For the text-containing cell, return its midpoint in [X, Y] coordinate format. 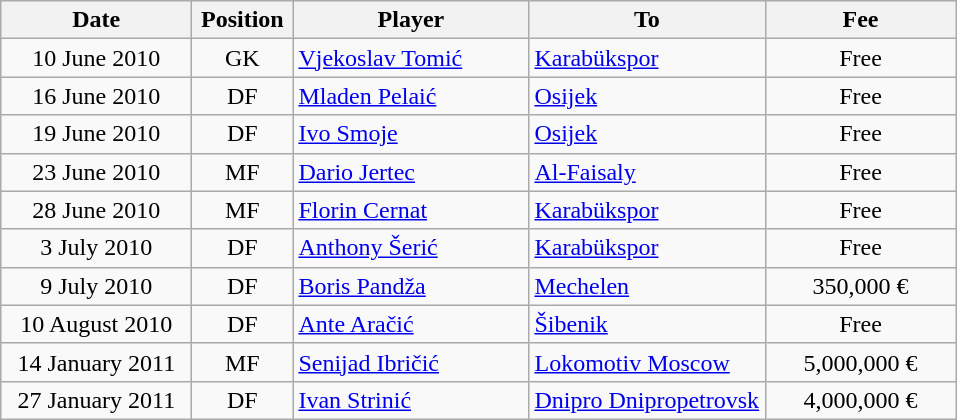
3 July 2010 [96, 248]
Fee [860, 20]
19 June 2010 [96, 134]
350,000 € [860, 286]
10 August 2010 [96, 324]
Date [96, 20]
Anthony Šerić [411, 248]
Ante Aračić [411, 324]
27 January 2011 [96, 400]
5,000,000 € [860, 362]
GK [242, 58]
Ivo Smoje [411, 134]
Lokomotiv Moscow [647, 362]
Vjekoslav Tomić [411, 58]
28 June 2010 [96, 210]
14 January 2011 [96, 362]
23 June 2010 [96, 172]
16 June 2010 [96, 96]
Al-Faisaly [647, 172]
Mladen Pelaić [411, 96]
Šibenik [647, 324]
To [647, 20]
Dario Jertec [411, 172]
Boris Pandža [411, 286]
Senijad Ibričić [411, 362]
9 July 2010 [96, 286]
Ivan Strinić [411, 400]
Florin Cernat [411, 210]
4,000,000 € [860, 400]
10 June 2010 [96, 58]
Mechelen [647, 286]
Position [242, 20]
Dnipro Dnipropetrovsk [647, 400]
Player [411, 20]
